Locate the cell with the specified text and output its [x, y] center coordinate. 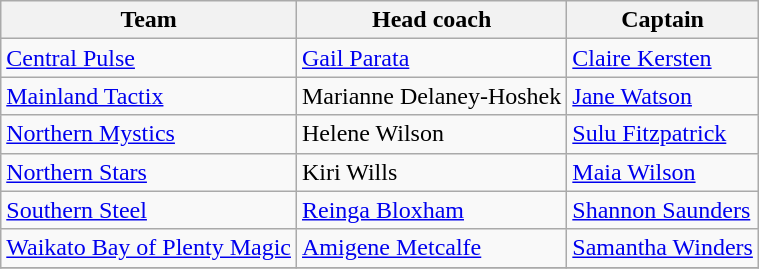
Central Pulse [149, 58]
Claire Kersten [663, 58]
Northern Stars [149, 172]
Team [149, 20]
Southern Steel [149, 210]
Sulu Fitzpatrick [663, 134]
Samantha Winders [663, 248]
Head coach [431, 20]
Amigene Metcalfe [431, 248]
Maia Wilson [663, 172]
Marianne Delaney-Hoshek [431, 96]
Jane Watson [663, 96]
Gail Parata [431, 58]
Captain [663, 20]
Mainland Tactix [149, 96]
Reinga Bloxham [431, 210]
Waikato Bay of Plenty Magic [149, 248]
Northern Mystics [149, 134]
Helene Wilson [431, 134]
Kiri Wills [431, 172]
Shannon Saunders [663, 210]
